Return (X, Y) of the center of cell containing provided text 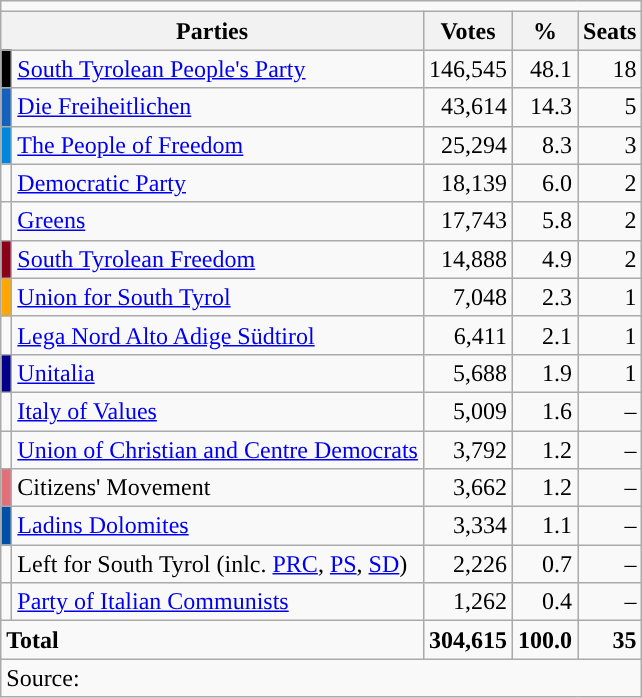
Votes (468, 31)
5,009 (468, 411)
Parties (212, 31)
5,688 (468, 373)
% (546, 31)
2,226 (468, 564)
Lega Nord Alto Adige Südtirol (218, 335)
6.0 (546, 183)
17,743 (468, 221)
35 (610, 640)
Union of Christian and Centre Democrats (218, 449)
0.7 (546, 564)
Citizens' Movement (218, 488)
7,048 (468, 297)
Left for South Tyrol (inlc. PRC, PS, SD) (218, 564)
18 (610, 69)
5.8 (546, 221)
2.3 (546, 297)
South Tyrolean Freedom (218, 259)
14.3 (546, 107)
South Tyrolean People's Party (218, 69)
Seats (610, 31)
304,615 (468, 640)
5 (610, 107)
4.9 (546, 259)
3,792 (468, 449)
Union for South Tyrol (218, 297)
43,614 (468, 107)
6,411 (468, 335)
14,888 (468, 259)
Italy of Values (218, 411)
100.0 (546, 640)
3 (610, 145)
8.3 (546, 145)
Die Freiheitlichen (218, 107)
1,262 (468, 602)
48.1 (546, 69)
3,662 (468, 488)
3,334 (468, 526)
1.6 (546, 411)
2.1 (546, 335)
Unitalia (218, 373)
The People of Freedom (218, 145)
Greens (218, 221)
Party of Italian Communists (218, 602)
146,545 (468, 69)
Democratic Party (218, 183)
1.9 (546, 373)
25,294 (468, 145)
Source: (322, 678)
Total (212, 640)
Ladins Dolomites (218, 526)
1.1 (546, 526)
18,139 (468, 183)
0.4 (546, 602)
